Return the [x, y] coordinate for the center point of the cell that contains the specified text.  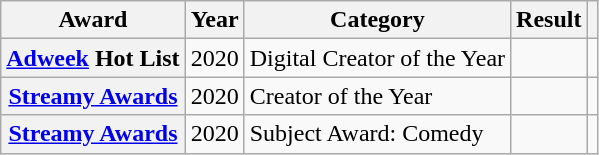
Creator of the Year [377, 96]
Category [377, 20]
Result [549, 20]
Award [93, 20]
Digital Creator of the Year [377, 58]
Subject Award: Comedy [377, 134]
Year [214, 20]
Adweek Hot List [93, 58]
